Provide the [x, y] coordinate of the cell's center where the given text is located.  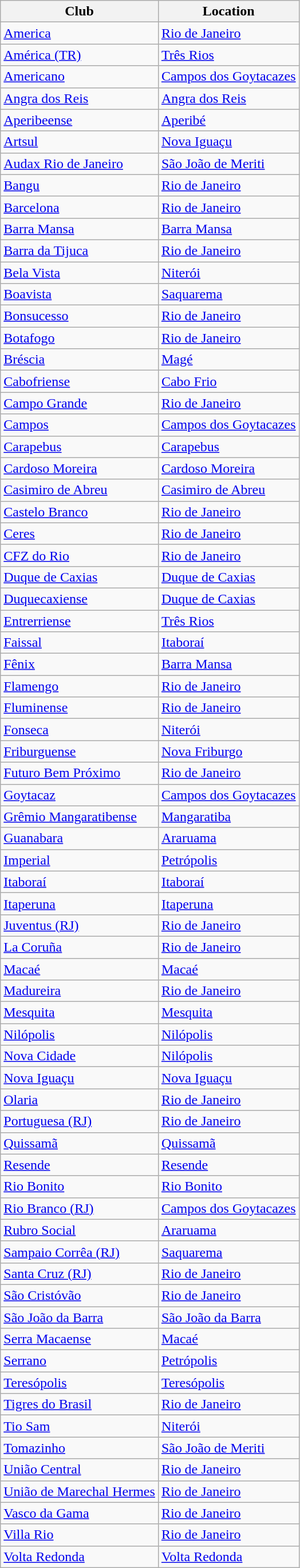
Grêmio Mangaratibense [80, 817]
Tio Sam [80, 1426]
Campo Grande [80, 403]
Vasco da Gama [80, 1513]
Barra da Tijuca [80, 250]
Tomazinho [80, 1448]
Aperibé [228, 120]
CFZ do Rio [80, 555]
Nova Cidade [80, 1056]
Boavista [80, 295]
Duquecaxiense [80, 599]
Portuguesa (RJ) [80, 1121]
Cabofriense [80, 381]
Futuro Bem Próximo [80, 773]
União de Marechal Hermes [80, 1491]
Magé [228, 360]
União Central [80, 1470]
Artsul [80, 142]
Goytacaz [80, 795]
Bonsucesso [80, 316]
Americano [80, 77]
Fênix [80, 664]
Fonseca [80, 730]
São Cristóvão [80, 1295]
Rubro Social [80, 1230]
Audax Rio de Janeiro [80, 164]
Tigres do Brasil [80, 1404]
Nova Friburgo [228, 751]
La Coruña [80, 947]
America [80, 33]
Bangu [80, 185]
Juventus (RJ) [80, 925]
Sampaio Corrêa (RJ) [80, 1252]
Faissal [80, 643]
Bela Vista [80, 273]
Flamengo [80, 686]
Villa Rio [80, 1535]
Club [80, 11]
Cabo Frio [228, 381]
Castelo Branco [80, 512]
Aperibeense [80, 120]
Ceres [80, 534]
Campos [80, 425]
Madureira [80, 991]
Olaria [80, 1100]
Barcelona [80, 207]
América (TR) [80, 55]
Bréscia [80, 360]
Location [228, 11]
Santa Cruz (RJ) [80, 1273]
Friburguense [80, 751]
Imperial [80, 860]
Guanabara [80, 838]
Fluminense [80, 708]
Serra Macaense [80, 1339]
Entrerriense [80, 620]
Rio Branco (RJ) [80, 1208]
Mangaratiba [228, 817]
Botafogo [80, 338]
Serrano [80, 1361]
